Find where the given text appears and provide that cell's center as [X, Y] coordinate. 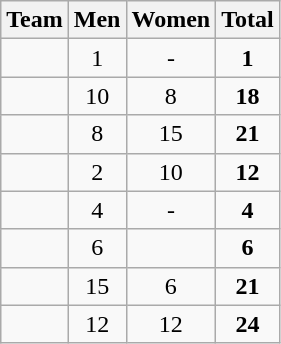
24 [248, 324]
Team [35, 20]
Men [97, 20]
Total [248, 20]
Women [171, 20]
18 [248, 96]
2 [97, 172]
